Find where the given text appears and provide that cell's center as (x, y) coordinate. 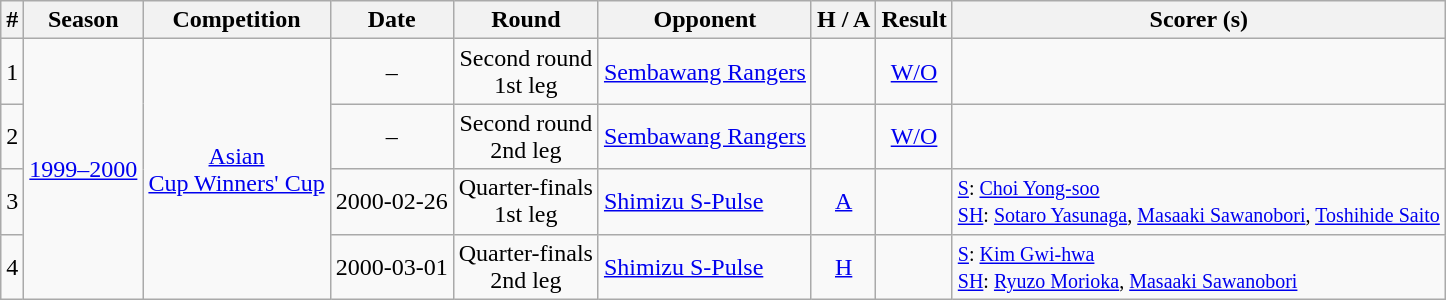
1999–2000 (84, 169)
Second round2nd leg (526, 136)
Result (914, 20)
S: Choi Yong-sooSH: Sotaro Yasunaga, Masaaki Sawanobori, Toshihide Saito (1198, 202)
Round (526, 20)
2000-02-26 (392, 202)
2000-03-01 (392, 266)
Quarter-finals1st leg (526, 202)
Scorer (s) (1198, 20)
Date (392, 20)
Opponent (704, 20)
Season (84, 20)
2 (12, 136)
3 (12, 202)
AsianCup Winners' Cup (236, 169)
Competition (236, 20)
# (12, 20)
H (843, 266)
4 (12, 266)
H / A (843, 20)
Second round1st leg (526, 72)
Quarter-finals2nd leg (526, 266)
A (843, 202)
1 (12, 72)
S: Kim Gwi-hwaSH: Ryuzo Morioka, Masaaki Sawanobori (1198, 266)
